Scan for the cell matching the given text and deliver its [X, Y] coordinate at center. 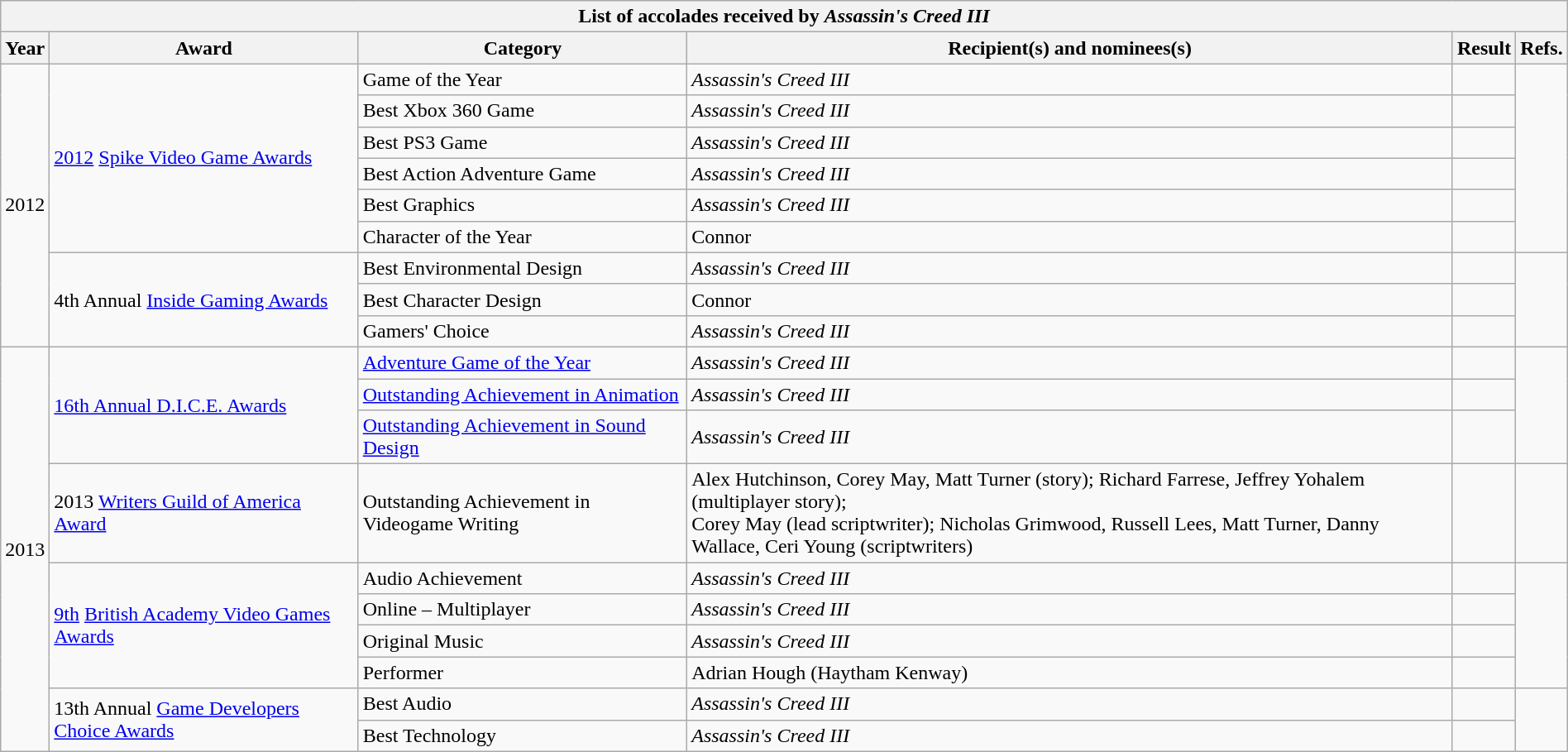
Best PS3 Game [523, 142]
Adventure Game of the Year [523, 362]
Character of the Year [523, 237]
Best Action Adventure Game [523, 174]
Game of the Year [523, 79]
Best Character Design [523, 299]
Best Xbox 360 Game [523, 111]
Outstanding Achievement in Sound Design [523, 437]
2012 Spike Video Game Awards [203, 158]
Online – Multiplayer [523, 610]
13th Annual Game Developers Choice Awards [203, 720]
16th Annual D.I.C.E. Awards [203, 405]
Performer [523, 673]
Best Audio [523, 704]
Best Technology [523, 735]
Result [1484, 48]
Gamers' Choice [523, 331]
Best Environmental Design [523, 268]
List of accolades received by Assassin's Creed III [784, 17]
Year [25, 48]
Category [523, 48]
Best Graphics [523, 205]
Adrian Hough (Haytham Kenway) [1070, 673]
2012 [25, 205]
2013 [25, 549]
2013 Writers Guild of America Award [203, 513]
Recipient(s) and nominees(s) [1070, 48]
4th Annual Inside Gaming Awards [203, 299]
Outstanding Achievement in Videogame Writing [523, 513]
Audio Achievement [523, 578]
Outstanding Achievement in Animation [523, 395]
Award [203, 48]
Original Music [523, 641]
9th British Academy Video Games Awards [203, 625]
Refs. [1542, 48]
